Locate the cell with the specified text and output its (x, y) center coordinate. 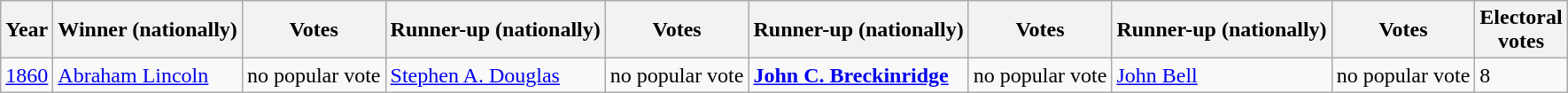
John Bell (1222, 75)
1860 (27, 75)
Abraham Lincoln (148, 75)
Winner (nationally) (148, 30)
Stephen A. Douglas (495, 75)
John C. Breckinridge (858, 75)
8 (1521, 75)
Electoralvotes (1521, 30)
Year (27, 30)
